Identify which cell holds the provided text, then report its (x, y) central coordinate. 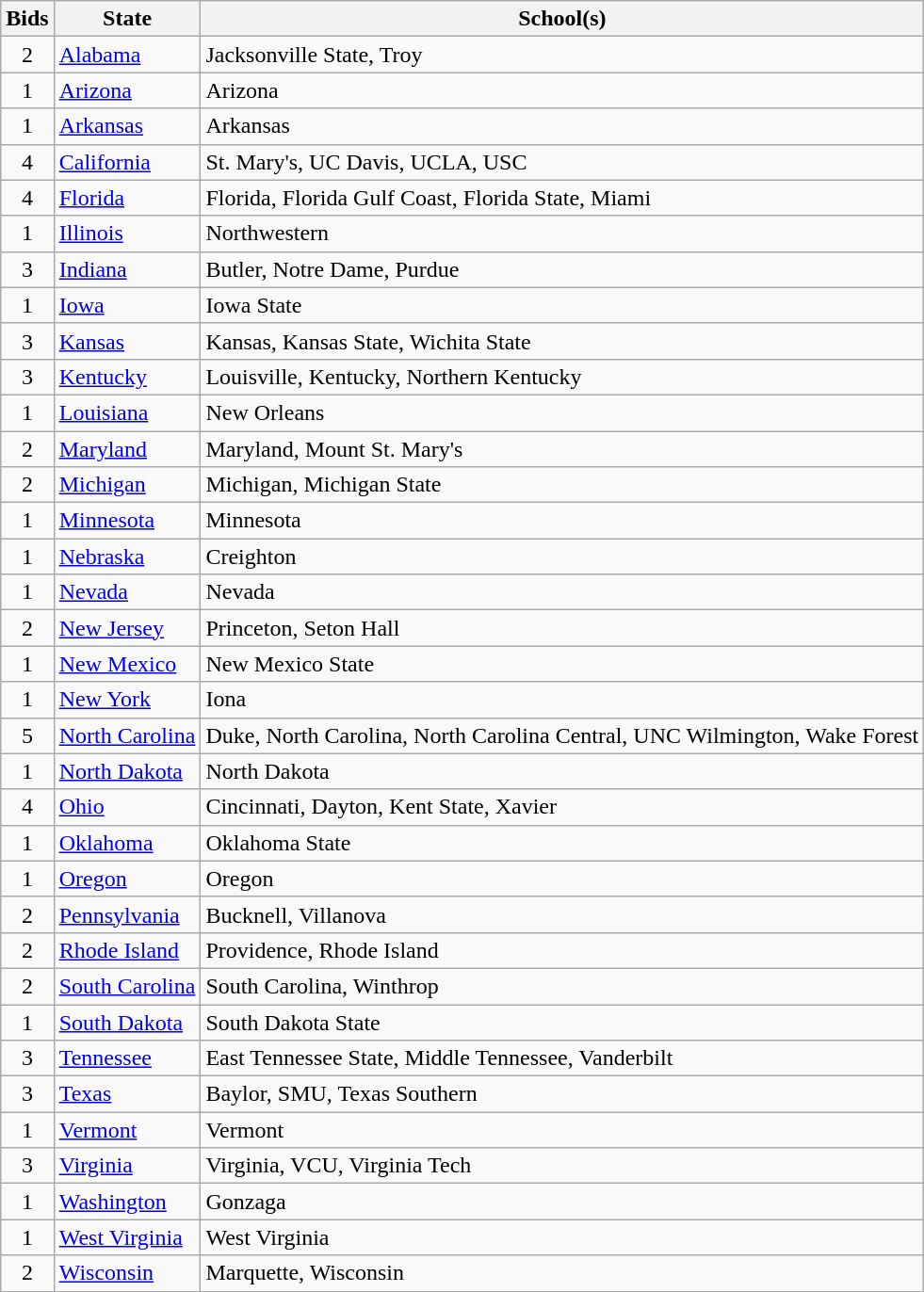
New Mexico (127, 664)
Rhode Island (127, 950)
Florida, Florida Gulf Coast, Florida State, Miami (562, 198)
Gonzaga (562, 1202)
State (127, 19)
Iowa State (562, 305)
South Dakota (127, 1022)
Louisiana (127, 412)
Florida (127, 198)
Kansas (127, 341)
Marquette, Wisconsin (562, 1273)
East Tennessee State, Middle Tennessee, Vanderbilt (562, 1058)
Virginia, VCU, Virginia Tech (562, 1166)
Alabama (127, 55)
Duke, North Carolina, North Carolina Central, UNC Wilmington, Wake Forest (562, 735)
Tennessee (127, 1058)
South Carolina, Winthrop (562, 986)
Texas (127, 1094)
South Carolina (127, 986)
Michigan (127, 485)
California (127, 162)
Iona (562, 700)
Oklahoma (127, 843)
Indiana (127, 269)
North Carolina (127, 735)
Michigan, Michigan State (562, 485)
New Jersey (127, 628)
Northwestern (562, 234)
Maryland (127, 449)
South Dakota State (562, 1022)
Providence, Rhode Island (562, 950)
School(s) (562, 19)
Cincinnati, Dayton, Kent State, Xavier (562, 807)
Ohio (127, 807)
Illinois (127, 234)
Kansas, Kansas State, Wichita State (562, 341)
Bucknell, Villanova (562, 914)
Nebraska (127, 557)
5 (27, 735)
Maryland, Mount St. Mary's (562, 449)
Oklahoma State (562, 843)
Bids (27, 19)
Princeton, Seton Hall (562, 628)
New Mexico State (562, 664)
New York (127, 700)
Wisconsin (127, 1273)
Washington (127, 1202)
Jacksonville State, Troy (562, 55)
Pennsylvania (127, 914)
New Orleans (562, 412)
Kentucky (127, 377)
Louisville, Kentucky, Northern Kentucky (562, 377)
Virginia (127, 1166)
Iowa (127, 305)
Butler, Notre Dame, Purdue (562, 269)
St. Mary's, UC Davis, UCLA, USC (562, 162)
Baylor, SMU, Texas Southern (562, 1094)
Creighton (562, 557)
